Return the (X, Y) coordinate for the center point of the cell that contains the specified text.  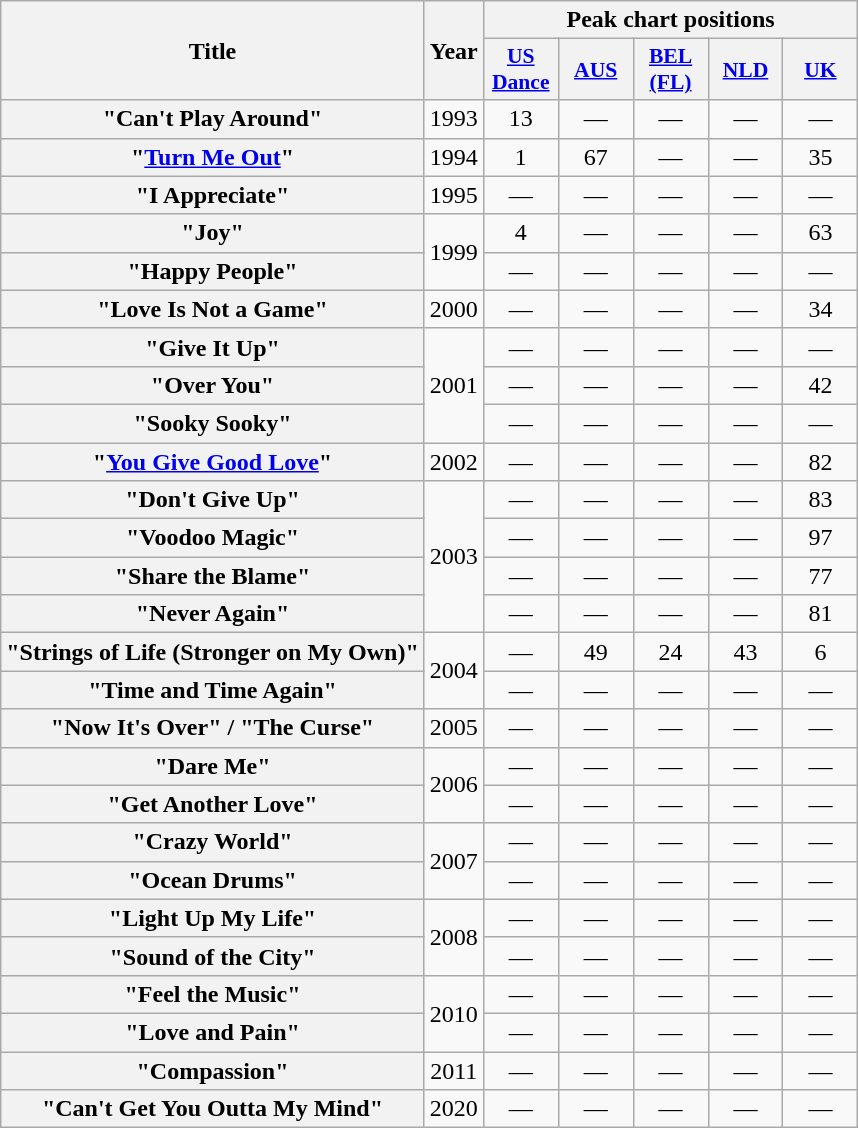
34 (820, 309)
2005 (454, 728)
63 (820, 233)
1 (520, 157)
"Strings of Life (Stronger on My Own)" (212, 652)
"Turn Me Out" (212, 157)
81 (820, 614)
1995 (454, 195)
USDance (520, 70)
2007 (454, 861)
2004 (454, 671)
"Crazy World" (212, 842)
49 (596, 652)
2002 (454, 461)
6 (820, 652)
83 (820, 500)
77 (820, 576)
2000 (454, 309)
97 (820, 538)
"Never Again" (212, 614)
Year (454, 50)
"Can't Play Around" (212, 119)
AUS (596, 70)
"You Give Good Love" (212, 461)
"Get Another Love" (212, 804)
"Happy People" (212, 271)
"Over You" (212, 385)
4 (520, 233)
"Sound of the City" (212, 956)
1999 (454, 252)
42 (820, 385)
"Time and Time Again" (212, 690)
"Can't Get You Outta My Mind" (212, 1109)
"Compassion" (212, 1071)
1994 (454, 157)
Title (212, 50)
"Joy" (212, 233)
"Ocean Drums" (212, 880)
BEL(FL) (670, 70)
"Love and Pain" (212, 1032)
24 (670, 652)
"Feel the Music" (212, 994)
2001 (454, 385)
"Light Up My Life" (212, 918)
67 (596, 157)
"Voodoo Magic" (212, 538)
"Give It Up" (212, 347)
"Now It's Over" / "The Curse" (212, 728)
Peak chart positions (670, 20)
"Love Is Not a Game" (212, 309)
13 (520, 119)
2006 (454, 785)
"Sooky Sooky" (212, 423)
"Don't Give Up" (212, 500)
UK (820, 70)
2020 (454, 1109)
2003 (454, 557)
35 (820, 157)
43 (746, 652)
1993 (454, 119)
"I Appreciate" (212, 195)
"Share the Blame" (212, 576)
NLD (746, 70)
2008 (454, 937)
2010 (454, 1013)
2011 (454, 1071)
82 (820, 461)
"Dare Me" (212, 766)
